Output the (x, y) coordinate of the center of the cell containing the given text.  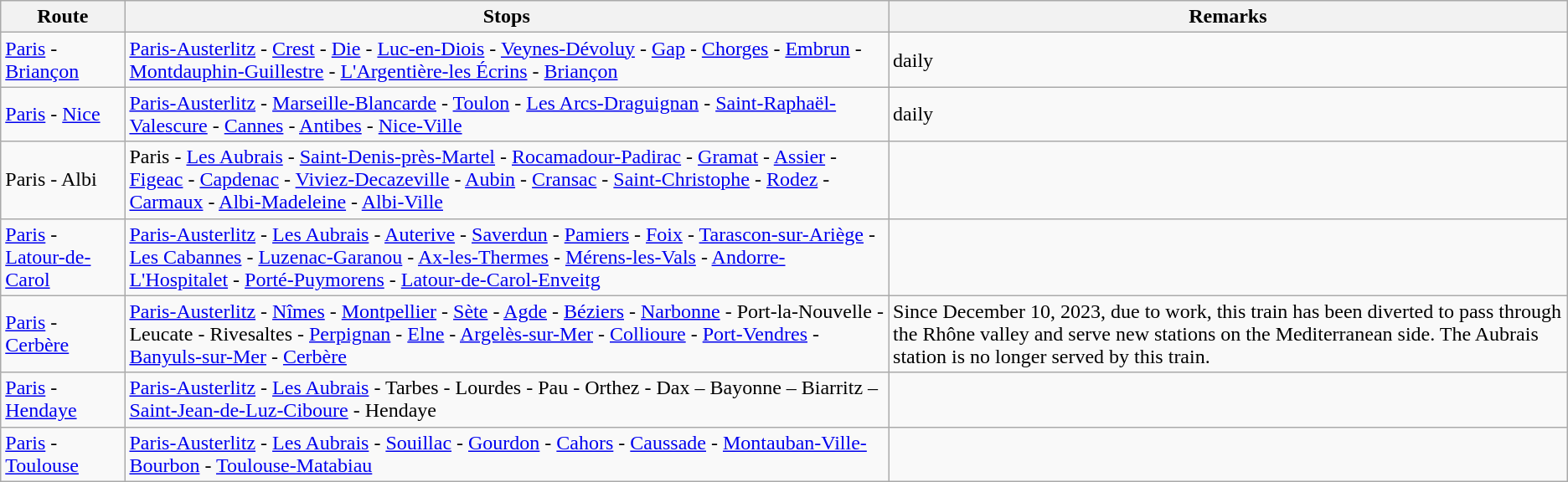
Stops (507, 17)
Paris - Cerbère (63, 334)
Paris - Latour-de-Carol (63, 257)
Remarks (1228, 17)
Paris - Briançon (63, 60)
Route (63, 17)
Paris - Hendaye (63, 400)
Paris - Toulouse (63, 454)
Paris-Austerlitz - Les Aubrais - Souillac - Gourdon - Cahors - Caussade - Montauban-Ville-Bourbon - Toulouse-Matabiau (507, 454)
Paris-Austerlitz - Crest - Die - Luc-en-Diois - Veynes-Dévoluy - Gap - Chorges - Embrun - Montdauphin-Guillestre - L'Argentière-les Écrins - Briançon (507, 60)
Paris - Nice (63, 114)
Paris - Albi (63, 180)
Paris-Austerlitz - Marseille-Blancarde - Toulon - Les Arcs-Draguignan - Saint-Raphaël-Valescure - Cannes - Antibes - Nice-Ville (507, 114)
Paris-Austerlitz - Les Aubrais - Tarbes - Lourdes - Pau - Orthez - Dax – Bayonne – Biarritz – Saint-Jean-de-Luz-Ciboure - Hendaye (507, 400)
